Search for the cell housing the specified text and yield its (X, Y) center coordinate. 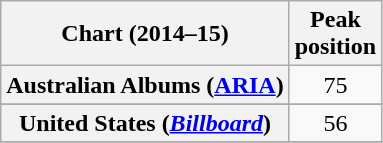
Peak position (335, 34)
Australian Albums (ARIA) (145, 85)
United States (Billboard) (145, 123)
Chart (2014–15) (145, 34)
56 (335, 123)
75 (335, 85)
